Pinpoint the cell where the given text exists, returning its [x, y] midpoint coordinate. 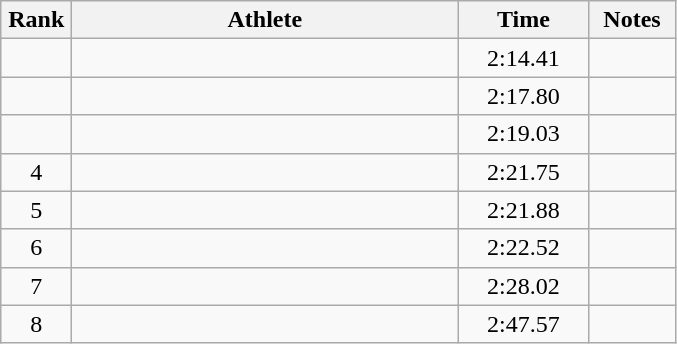
Athlete [265, 20]
2:21.75 [524, 172]
2:14.41 [524, 58]
2:21.88 [524, 210]
Rank [36, 20]
2:17.80 [524, 96]
2:28.02 [524, 286]
7 [36, 286]
4 [36, 172]
5 [36, 210]
8 [36, 324]
6 [36, 248]
2:22.52 [524, 248]
2:47.57 [524, 324]
Notes [632, 20]
2:19.03 [524, 134]
Time [524, 20]
